For the text-containing cell, return its midpoint in [x, y] coordinate format. 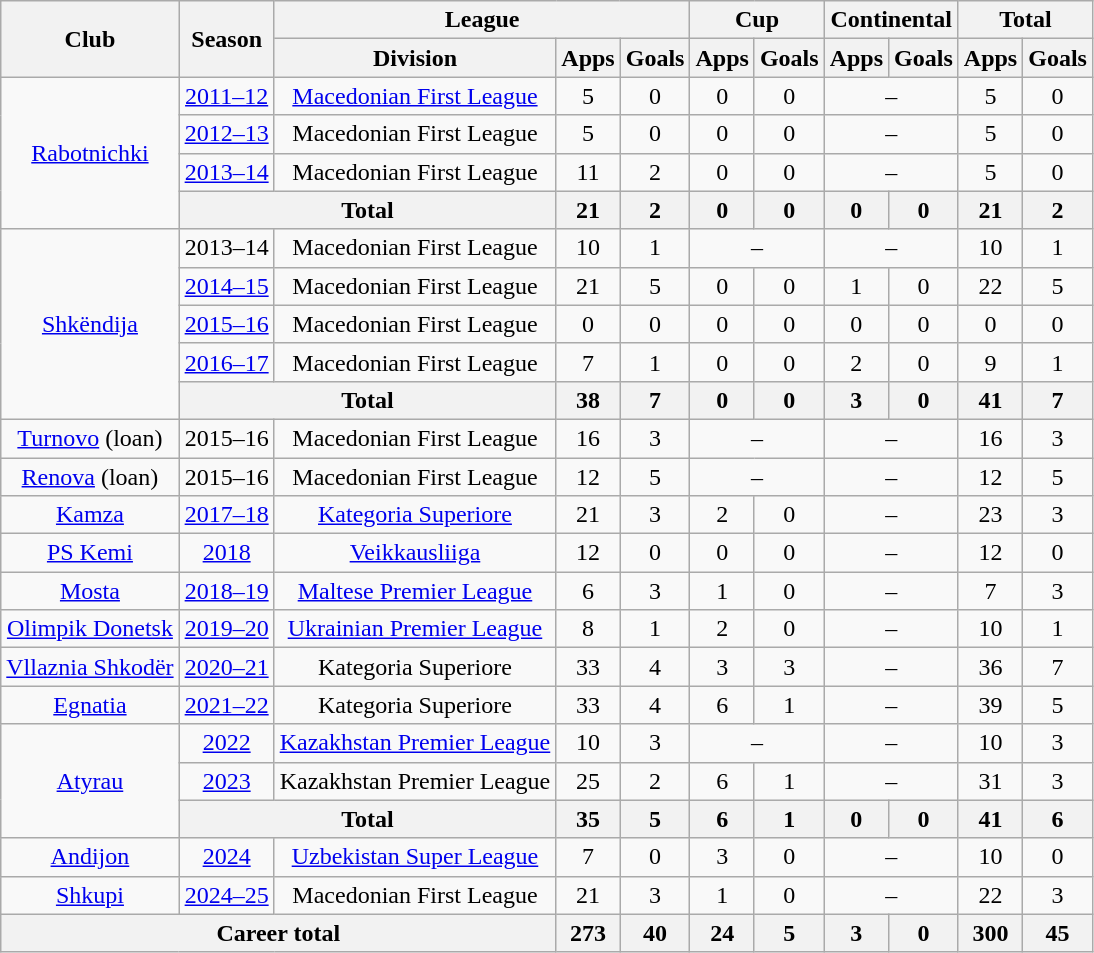
Egnatia [90, 705]
2019–20 [226, 629]
Atyrau [90, 781]
300 [990, 933]
2018–19 [226, 591]
25 [588, 781]
24 [722, 933]
2021–22 [226, 705]
2020–21 [226, 667]
2014–15 [226, 286]
PS Kemi [90, 553]
45 [1058, 933]
Mosta [90, 591]
2012–13 [226, 134]
Vllaznia Shkodër [90, 667]
273 [588, 933]
Uzbekistan Super League [415, 857]
Shkëndija [90, 324]
2011–12 [226, 96]
League [482, 20]
Division [415, 58]
2024–25 [226, 895]
Maltese Premier League [415, 591]
38 [588, 400]
Renova (loan) [90, 477]
2024 [226, 857]
Turnovo (loan) [90, 438]
35 [588, 819]
Shkupi [90, 895]
Season [226, 39]
39 [990, 705]
Continental [891, 20]
11 [588, 172]
40 [655, 933]
2018 [226, 553]
Kamza [90, 515]
Career total [278, 933]
31 [990, 781]
Club [90, 39]
2023 [226, 781]
8 [588, 629]
2016–17 [226, 362]
Andijon [90, 857]
Ukrainian Premier League [415, 629]
2022 [226, 743]
2017–18 [226, 515]
Veikkausliiga [415, 553]
Rabotnichki [90, 153]
9 [990, 362]
23 [990, 515]
Cup [757, 20]
36 [990, 667]
Olimpik Donetsk [90, 629]
